Return the (x, y) coordinate for the center point of the cell that contains the specified text.  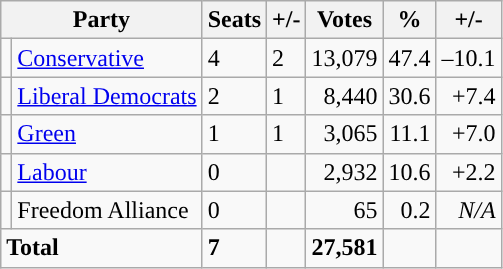
4 (234, 58)
8,440 (344, 96)
27,581 (344, 248)
% (410, 20)
Votes (344, 20)
+2.2 (468, 172)
Green (107, 134)
+7.0 (468, 134)
47.4 (410, 58)
+7.4 (468, 96)
Total (102, 248)
Seats (234, 20)
–10.1 (468, 58)
Labour (107, 172)
65 (344, 210)
7 (234, 248)
2,932 (344, 172)
11.1 (410, 134)
Freedom Alliance (107, 210)
30.6 (410, 96)
10.6 (410, 172)
Party (102, 20)
3,065 (344, 134)
N/A (468, 210)
Conservative (107, 58)
13,079 (344, 58)
Liberal Democrats (107, 96)
0.2 (410, 210)
